Identify which cell holds the provided text, then report its [x, y] central coordinate. 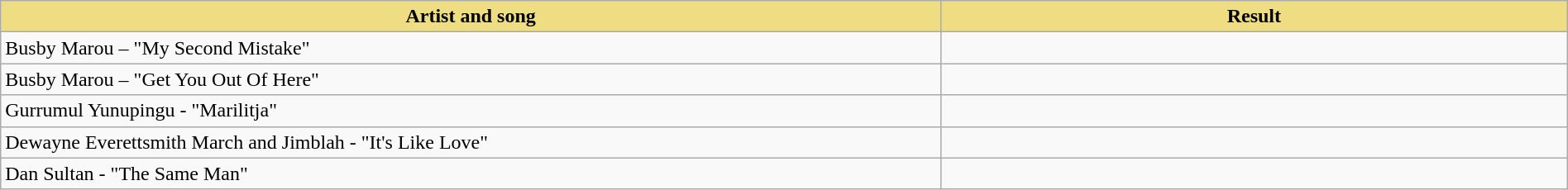
Artist and song [471, 17]
Dewayne Everettsmith March and Jimblah - "It's Like Love" [471, 142]
Dan Sultan - "The Same Man" [471, 173]
Gurrumul Yunupingu - "Marilitja" [471, 111]
Busby Marou – "Get You Out Of Here" [471, 79]
Busby Marou – "My Second Mistake" [471, 48]
Result [1254, 17]
